Return the [X, Y] coordinate for the center point of the cell that contains the specified text.  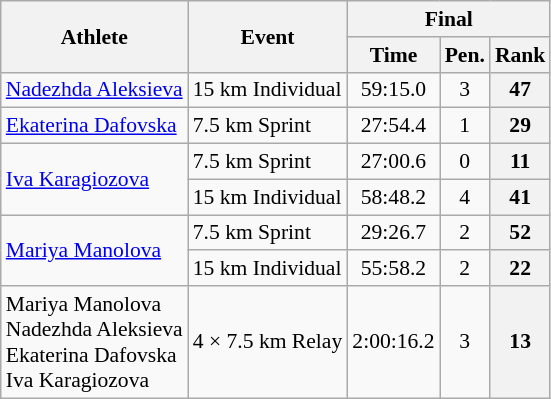
Event [268, 36]
0 [465, 162]
4 [465, 197]
1 [465, 126]
27:00.6 [393, 162]
Mariya Manolova [94, 250]
4 × 7.5 km Relay [268, 342]
Iva Karagiozova [94, 180]
22 [520, 269]
Mariya ManolovaNadezhda AleksievaEkaterina DafovskaIva Karagiozova [94, 342]
Nadezhda Aleksieva [94, 90]
2:00:16.2 [393, 342]
13 [520, 342]
59:15.0 [393, 90]
Final [448, 19]
41 [520, 197]
29:26.7 [393, 233]
27:54.4 [393, 126]
29 [520, 126]
11 [520, 162]
47 [520, 90]
Time [393, 55]
Rank [520, 55]
Ekaterina Dafovska [94, 126]
Pen. [465, 55]
58:48.2 [393, 197]
55:58.2 [393, 269]
Athlete [94, 36]
52 [520, 233]
